Find where the given text appears and provide that cell's center as [x, y] coordinate. 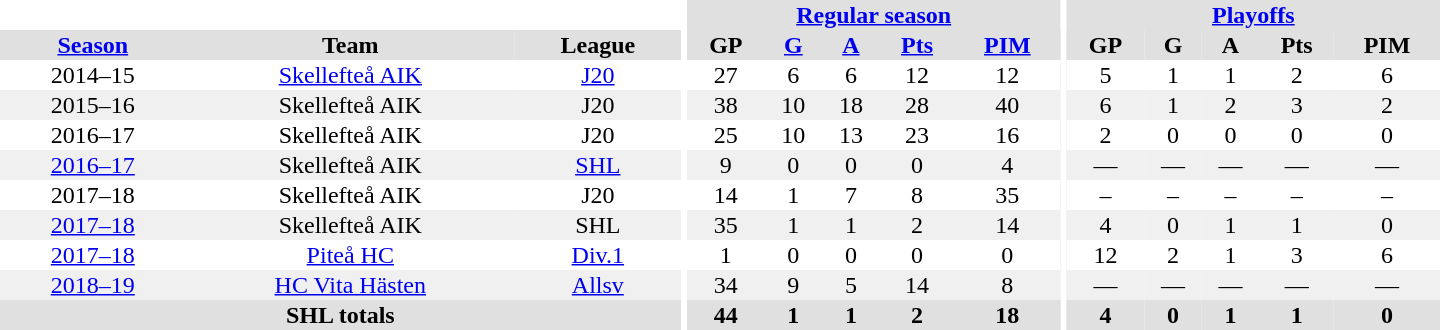
44 [726, 315]
SHL totals [340, 315]
Piteå HC [350, 255]
Allsv [598, 285]
40 [1007, 105]
38 [726, 105]
2014–15 [93, 75]
Div.1 [598, 255]
Regular season [874, 15]
25 [726, 135]
27 [726, 75]
34 [726, 285]
28 [918, 105]
League [598, 45]
Season [93, 45]
HC Vita Hästen [350, 285]
Playoffs [1254, 15]
7 [851, 195]
Team [350, 45]
2018–19 [93, 285]
16 [1007, 135]
23 [918, 135]
13 [851, 135]
2015–16 [93, 105]
